Pinpoint the cell where the given text exists, returning its (X, Y) midpoint coordinate. 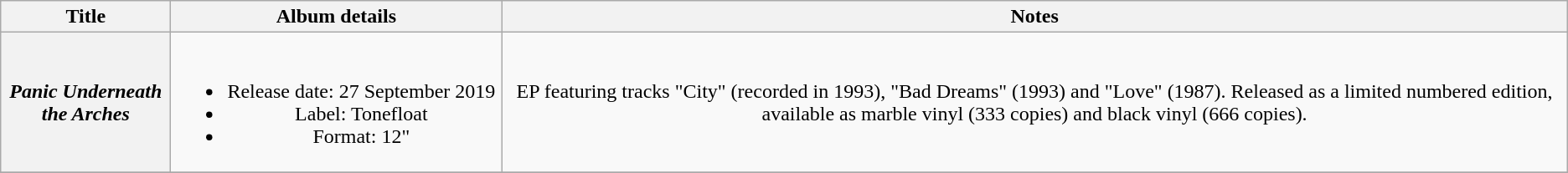
Notes (1034, 17)
Panic Underneath the Arches (85, 102)
Release date: 27 September 2019Label: TonefloatFormat: 12" (337, 102)
Album details (337, 17)
Title (85, 17)
